Scan for the cell matching the given text and deliver its [x, y] coordinate at center. 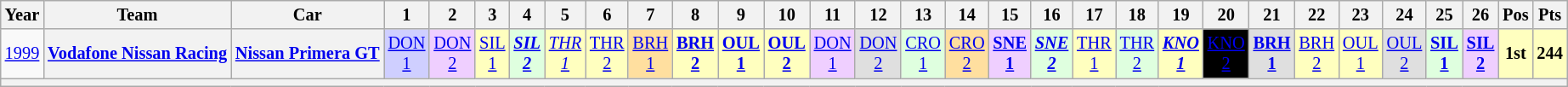
SNE2 [1052, 54]
13 [923, 14]
26 [1480, 14]
5 [565, 14]
Car [308, 14]
2 [452, 14]
CRO2 [967, 54]
1 [407, 14]
24 [1405, 14]
6 [607, 14]
10 [787, 14]
1st [1515, 54]
Vodafone Nissan Racing [138, 54]
14 [967, 14]
18 [1137, 14]
25 [1445, 14]
22 [1316, 14]
244 [1550, 54]
9 [741, 14]
Pos [1515, 14]
3 [492, 14]
23 [1361, 14]
19 [1181, 14]
12 [878, 14]
Year [22, 14]
17 [1094, 14]
11 [833, 14]
20 [1226, 14]
KNO2 [1226, 54]
7 [650, 14]
Team [138, 14]
1999 [22, 54]
8 [695, 14]
CRO1 [923, 54]
21 [1272, 14]
SNE1 [1010, 54]
16 [1052, 14]
Pts [1550, 14]
KNO1 [1181, 54]
Nissan Primera GT [308, 54]
4 [527, 14]
15 [1010, 14]
